Extract the [X, Y] coordinate from the center of the cell holding the provided text.  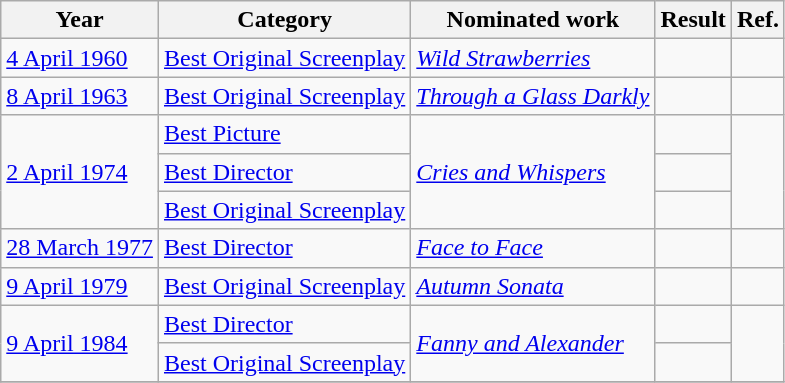
Nominated work [533, 20]
Best Picture [284, 134]
Category [284, 20]
Face to Face [533, 248]
9 April 1984 [80, 343]
8 April 1963 [80, 96]
Wild Strawberries [533, 58]
Ref. [758, 20]
Cries and Whispers [533, 172]
28 March 1977 [80, 248]
Year [80, 20]
4 April 1960 [80, 58]
Through a Glass Darkly [533, 96]
2 April 1974 [80, 172]
9 April 1979 [80, 286]
Fanny and Alexander [533, 343]
Result [693, 20]
Autumn Sonata [533, 286]
